Return the (X, Y) coordinate for the center point of the cell that contains the specified text.  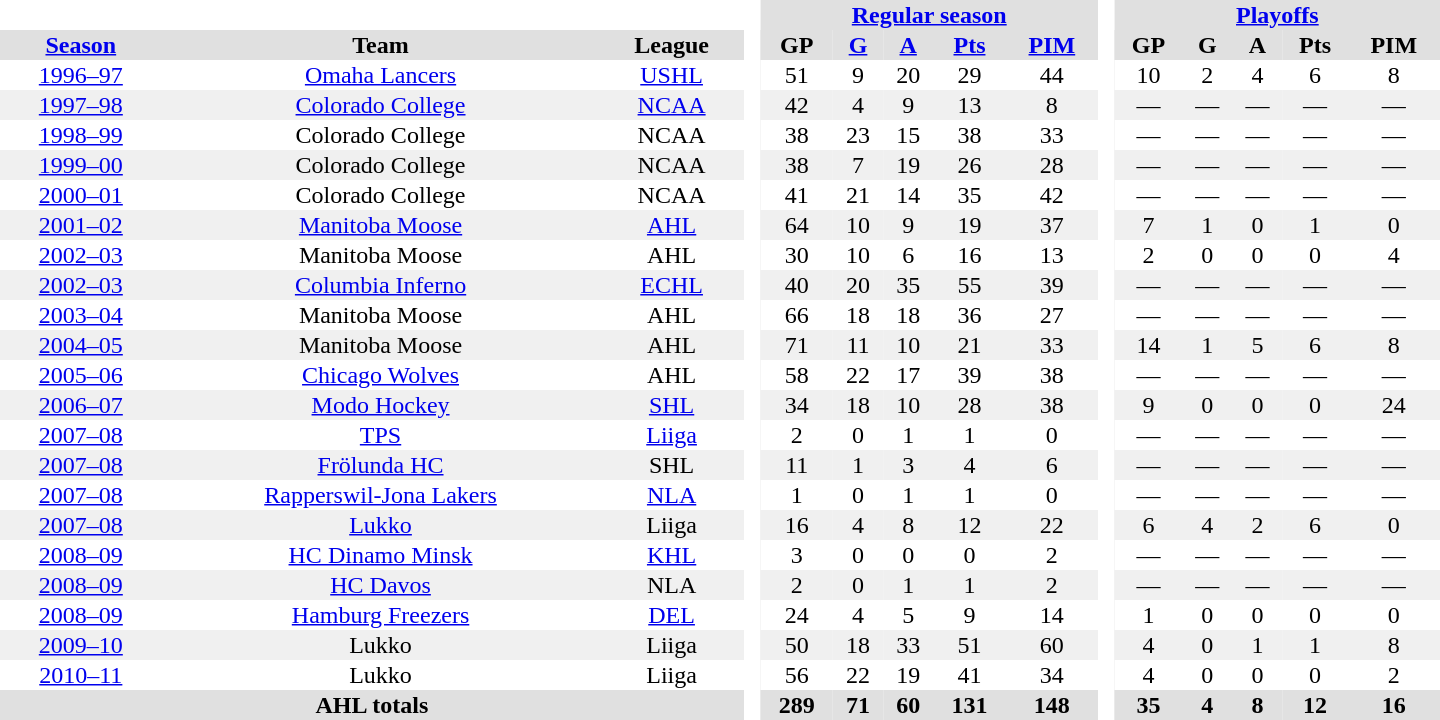
Team (381, 45)
KHL (671, 555)
44 (1052, 75)
50 (796, 645)
Playoffs (1278, 15)
2006–07 (81, 405)
USHL (671, 75)
Rapperswil-Jona Lakers (381, 495)
64 (796, 225)
2000–01 (81, 195)
148 (1052, 705)
1999–00 (81, 165)
1998–99 (81, 135)
TPS (381, 435)
Frölunda HC (381, 465)
Chicago Wolves (381, 375)
30 (796, 255)
55 (969, 285)
17 (908, 375)
Modo Hockey (381, 405)
League (671, 45)
Omaha Lancers (381, 75)
Regular season (929, 15)
2005–06 (81, 375)
Season (81, 45)
2004–05 (81, 345)
ECHL (671, 285)
HC Davos (381, 585)
2001–02 (81, 225)
Columbia Inferno (381, 285)
AHL totals (372, 705)
2009–10 (81, 645)
58 (796, 375)
1996–97 (81, 75)
36 (969, 315)
Hamburg Freezers (381, 615)
37 (1052, 225)
DEL (671, 615)
2010–11 (81, 675)
40 (796, 285)
26 (969, 165)
131 (969, 705)
27 (1052, 315)
56 (796, 675)
15 (908, 135)
29 (969, 75)
HC Dinamo Minsk (381, 555)
66 (796, 315)
23 (858, 135)
2003–04 (81, 315)
1997–98 (81, 105)
289 (796, 705)
